Capture the cell that displays the provided text and extract its [X, Y] central coordinate. 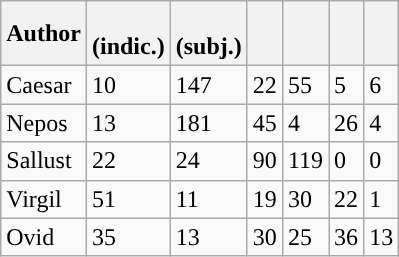
5 [346, 85]
119 [305, 161]
19 [264, 199]
36 [346, 237]
24 [208, 161]
26 [346, 123]
Caesar [44, 85]
1 [382, 199]
55 [305, 85]
Ovid [44, 237]
Virgil [44, 199]
(subj.) [208, 34]
11 [208, 199]
35 [128, 237]
90 [264, 161]
6 [382, 85]
10 [128, 85]
(indic.) [128, 34]
45 [264, 123]
Author [44, 34]
Nepos [44, 123]
25 [305, 237]
51 [128, 199]
147 [208, 85]
Sallust [44, 161]
181 [208, 123]
